Provide the (x, y) coordinate of the cell's center where the given text is located.  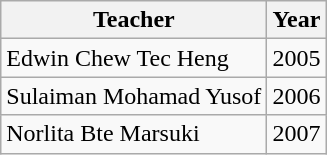
Norlita Bte Marsuki (134, 134)
Sulaiman Mohamad Yusof (134, 96)
Teacher (134, 20)
2007 (296, 134)
Edwin Chew Tec Heng (134, 58)
2005 (296, 58)
Year (296, 20)
2006 (296, 96)
